From the cell containing the given text, extract its center point as [x, y] coordinate. 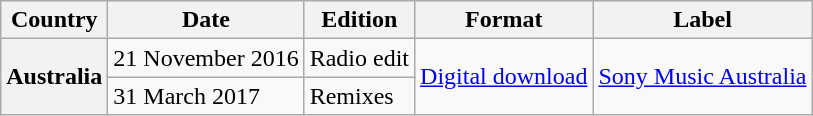
31 March 2017 [206, 96]
Sony Music Australia [702, 77]
Date [206, 20]
Digital download [504, 77]
Label [702, 20]
Edition [359, 20]
Format [504, 20]
21 November 2016 [206, 58]
Remixes [359, 96]
Australia [54, 77]
Radio edit [359, 58]
Country [54, 20]
